Return the (X, Y) coordinate for the center point of the cell that contains the specified text.  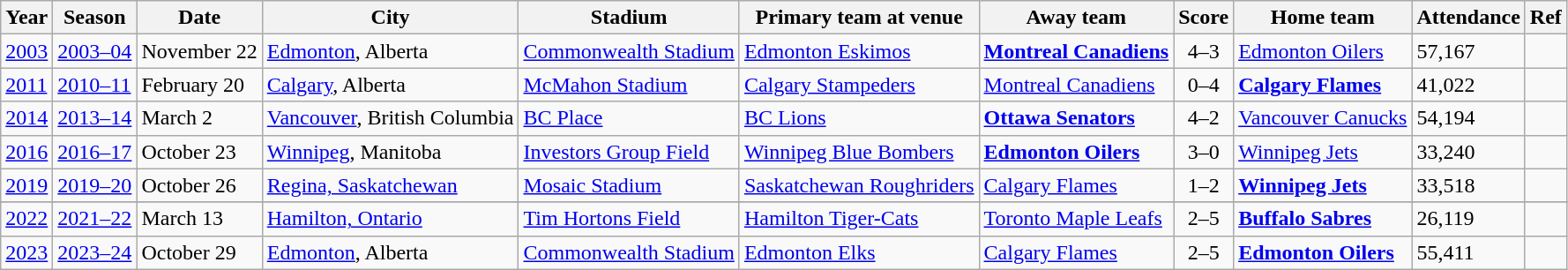
2022 (26, 219)
2013–14 (95, 118)
41,022 (1468, 85)
October 26 (199, 185)
2021–22 (95, 219)
Home team (1323, 18)
Winnipeg Blue Bombers (859, 152)
City (390, 18)
Season (95, 18)
4–3 (1204, 51)
BC Place (629, 118)
33,518 (1468, 185)
Vancouver, British Columbia (390, 118)
2019 (26, 185)
Calgary, Alberta (390, 85)
Ref (1545, 18)
Primary team at venue (859, 18)
Saskatchewan Roughriders (859, 185)
Away team (1076, 18)
Vancouver Canucks (1323, 118)
Regina, Saskatchewan (390, 185)
4–2 (1204, 118)
26,119 (1468, 219)
Winnipeg, Manitoba (390, 152)
BC Lions (859, 118)
3–0 (1204, 152)
McMahon Stadium (629, 85)
2010–11 (95, 85)
Score (1204, 18)
Toronto Maple Leafs (1076, 219)
Stadium (629, 18)
Buffalo Sabres (1323, 219)
55,411 (1468, 252)
2016–17 (95, 152)
2003 (26, 51)
February 20 (199, 85)
2003–04 (95, 51)
Hamilton, Ontario (390, 219)
2011 (26, 85)
2014 (26, 118)
2019–20 (95, 185)
2023–24 (95, 252)
Edmonton Elks (859, 252)
Ottawa Senators (1076, 118)
Mosaic Stadium (629, 185)
Calgary Stampeders (859, 85)
Edmonton Eskimos (859, 51)
March 13 (199, 219)
Investors Group Field (629, 152)
54,194 (1468, 118)
November 22 (199, 51)
0–4 (1204, 85)
March 2 (199, 118)
October 29 (199, 252)
1–2 (1204, 185)
2023 (26, 252)
Year (26, 18)
33,240 (1468, 152)
Date (199, 18)
October 23 (199, 152)
2016 (26, 152)
Tim Hortons Field (629, 219)
Hamilton Tiger-Cats (859, 219)
Attendance (1468, 18)
57,167 (1468, 51)
